Pinpoint the cell where the given text exists, returning its (x, y) midpoint coordinate. 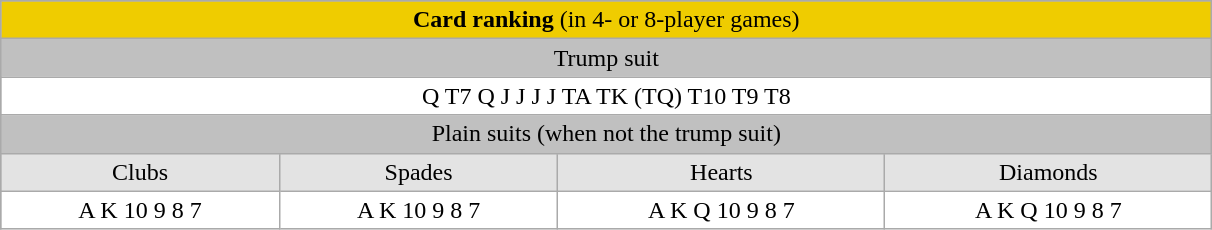
Spades (418, 172)
Plain suits (when not the trump suit) (606, 134)
Hearts (722, 172)
Trump suit (606, 58)
Clubs (140, 172)
Diamonds (1048, 172)
Q T7 Q J J J J TA TK (TQ) T10 T9 T8 (606, 96)
Card ranking (in 4- or 8-player games) (606, 20)
